Provide the [X, Y] coordinate of the cell's center where the given text is located.  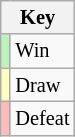
Win [42, 51]
Key [38, 17]
Draw [42, 85]
Defeat [42, 118]
